Identify which cell holds the provided text, then report its (X, Y) central coordinate. 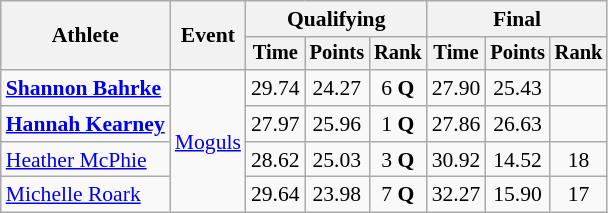
Michelle Roark (86, 195)
Event (208, 36)
1 Q (398, 124)
28.62 (276, 160)
7 Q (398, 195)
18 (579, 160)
29.64 (276, 195)
25.43 (517, 88)
14.52 (517, 160)
Hannah Kearney (86, 124)
24.27 (337, 88)
30.92 (456, 160)
Heather McPhie (86, 160)
Athlete (86, 36)
29.74 (276, 88)
23.98 (337, 195)
27.97 (276, 124)
Shannon Bahrke (86, 88)
25.03 (337, 160)
Final (518, 19)
25.96 (337, 124)
15.90 (517, 195)
Qualifying (336, 19)
26.63 (517, 124)
6 Q (398, 88)
27.86 (456, 124)
3 Q (398, 160)
32.27 (456, 195)
Moguls (208, 141)
27.90 (456, 88)
17 (579, 195)
